Search for the cell housing the specified text and yield its (X, Y) center coordinate. 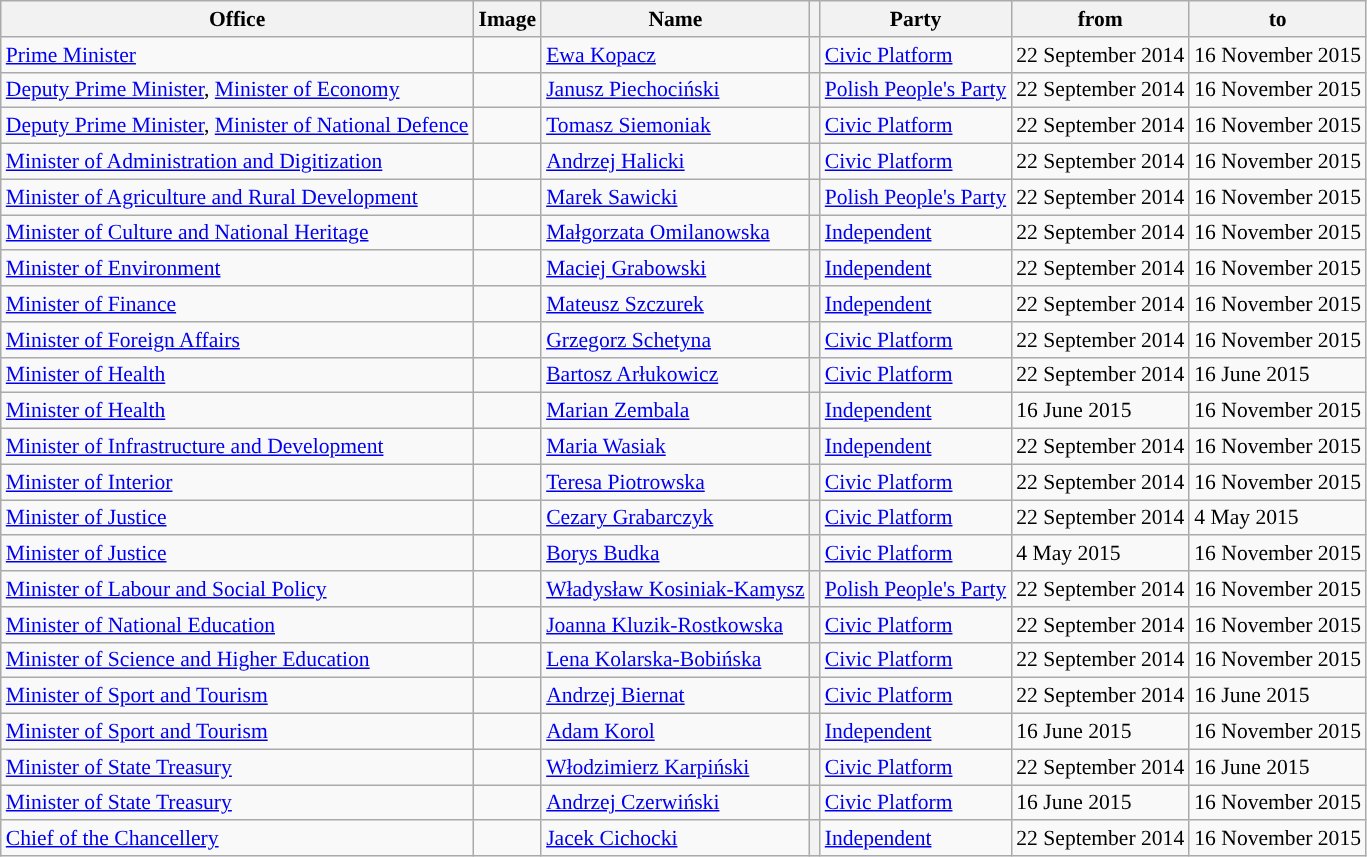
Lena Kolarska-Bobińska (675, 660)
Marek Sawicki (675, 197)
Mateusz Szczurek (675, 304)
Minister of Agriculture and Rural Development (238, 197)
Cezary Grabarczyk (675, 518)
Marian Zembala (675, 411)
Jacek Cichocki (675, 839)
Adam Korol (675, 732)
Tomasz Siemoniak (675, 126)
Borys Budka (675, 554)
Maciej Grabowski (675, 269)
Ewa Kopacz (675, 55)
Minister of Administration and Digitization (238, 162)
Name (675, 19)
Grzegorz Schetyna (675, 340)
Andrzej Biernat (675, 696)
Minister of National Education (238, 625)
Minister of Infrastructure and Development (238, 447)
Janusz Piechociński (675, 90)
from (1100, 19)
Minister of Interior (238, 482)
Teresa Piotrowska (675, 482)
to (1278, 19)
Chief of the Chancellery (238, 839)
Małgorzata Omilanowska (675, 233)
Office (238, 19)
Minister of Foreign Affairs (238, 340)
Prime Minister (238, 55)
Deputy Prime Minister, Minister of National Defence (238, 126)
Joanna Kluzik-Rostkowska (675, 625)
Party (916, 19)
Minister of Science and Higher Education (238, 660)
Minister of Labour and Social Policy (238, 589)
Deputy Prime Minister, Minister of Economy (238, 90)
Włodzimierz Karpiński (675, 767)
Andrzej Czerwiński (675, 803)
Minister of Culture and National Heritage (238, 233)
Image (507, 19)
Andrzej Halicki (675, 162)
Minister of Environment (238, 269)
Władysław Kosiniak-Kamysz (675, 589)
Minister of Finance (238, 304)
Maria Wasiak (675, 447)
Bartosz Arłukowicz (675, 375)
